Capture the cell that displays the provided text and extract its (x, y) central coordinate. 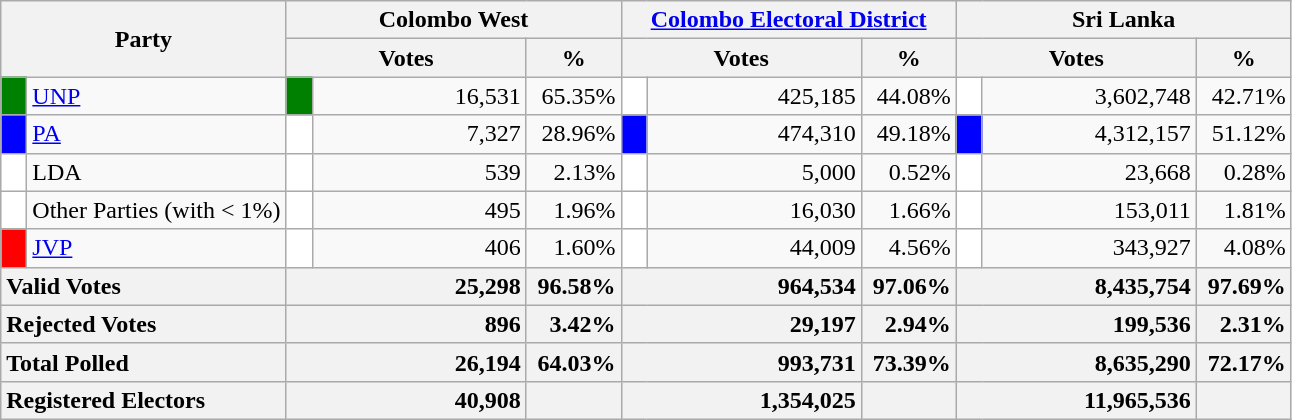
343,927 (1089, 248)
3,602,748 (1089, 96)
16,030 (754, 210)
964,534 (741, 286)
1.81% (1244, 210)
4.08% (1244, 248)
28.96% (574, 134)
Registered Electors (144, 400)
40,908 (406, 400)
JVP (156, 248)
1.96% (574, 210)
72.17% (1244, 362)
4,312,157 (1089, 134)
11,965,536 (1076, 400)
993,731 (741, 362)
97.06% (908, 286)
Other Parties (with < 1%) (156, 210)
65.35% (574, 96)
Valid Votes (144, 286)
Rejected Votes (144, 324)
44.08% (908, 96)
406 (419, 248)
1,354,025 (741, 400)
153,011 (1089, 210)
4.56% (908, 248)
42.71% (1244, 96)
1.60% (574, 248)
2.94% (908, 324)
3.42% (574, 324)
23,668 (1089, 172)
51.12% (1244, 134)
495 (419, 210)
2.31% (1244, 324)
44,009 (754, 248)
PA (156, 134)
1.66% (908, 210)
425,185 (754, 96)
73.39% (908, 362)
LDA (156, 172)
Total Polled (144, 362)
896 (406, 324)
2.13% (574, 172)
7,327 (419, 134)
97.69% (1244, 286)
Colombo Electoral District (788, 20)
49.18% (908, 134)
29,197 (741, 324)
0.28% (1244, 172)
8,635,290 (1076, 362)
64.03% (574, 362)
539 (419, 172)
474,310 (754, 134)
199,536 (1076, 324)
0.52% (908, 172)
Sri Lanka (1124, 20)
16,531 (419, 96)
UNP (156, 96)
25,298 (406, 286)
Colombo West (454, 20)
Party (144, 39)
8,435,754 (1076, 286)
5,000 (754, 172)
96.58% (574, 286)
26,194 (406, 362)
